Scan for the cell matching the given text and deliver its [x, y] coordinate at center. 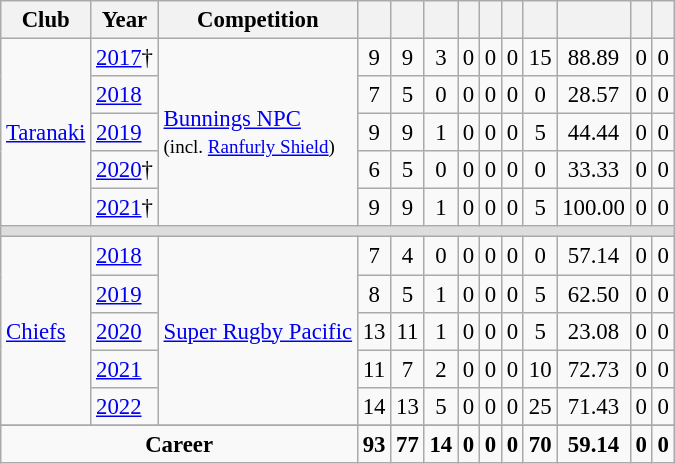
57.14 [594, 256]
Club [46, 20]
71.43 [594, 406]
62.50 [594, 294]
2021† [125, 208]
2020† [125, 170]
2017† [125, 58]
10 [540, 369]
Bunnings NPC(incl. Ranfurly Shield) [258, 133]
72.73 [594, 369]
Super Rugby Pacific [258, 331]
Competition [258, 20]
44.44 [594, 133]
Chiefs [46, 331]
33.33 [594, 170]
23.08 [594, 331]
28.57 [594, 95]
77 [408, 444]
6 [374, 170]
8 [374, 294]
25 [540, 406]
15 [540, 58]
2022 [125, 406]
Taranaki [46, 133]
100.00 [594, 208]
3 [440, 58]
2021 [125, 369]
59.14 [594, 444]
2 [440, 369]
Career [180, 444]
88.89 [594, 58]
Year [125, 20]
2020 [125, 331]
70 [540, 444]
4 [408, 256]
93 [374, 444]
